For the text-containing cell, return its midpoint in (x, y) coordinate format. 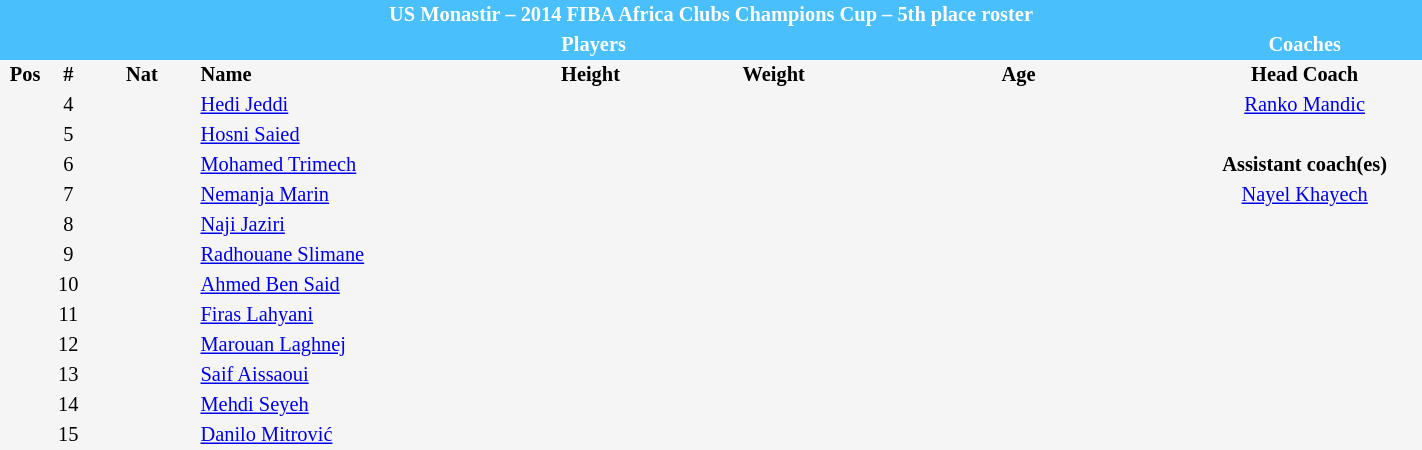
15 (68, 435)
Firas Lahyani (340, 315)
Hedi Jeddi (340, 105)
Assistant coach(es) (1304, 165)
Mohamed Trimech (340, 165)
Nat (142, 75)
Nemanja Marin (340, 195)
Name (340, 75)
Radhouane Slimane (340, 255)
Weight (774, 75)
12 (68, 345)
6 (68, 165)
7 (68, 195)
Players (594, 45)
US Monastir – 2014 FIBA Africa Clubs Champions Cup – 5th place roster (711, 15)
4 (68, 105)
Marouan Laghnej (340, 345)
Hosni Saied (340, 135)
5 (68, 135)
Age (1019, 75)
9 (68, 255)
Nayel Khayech (1304, 195)
Ahmed Ben Said (340, 285)
Naji Jaziri (340, 225)
8 (68, 225)
Coaches (1304, 45)
14 (68, 405)
Ranko Mandic (1304, 105)
Height (591, 75)
10 (68, 285)
11 (68, 315)
13 (68, 375)
Saif Aissaoui (340, 375)
Danilo Mitrović (340, 435)
Mehdi Seyeh (340, 405)
Pos (25, 75)
Head Coach (1304, 75)
# (68, 75)
